Extract the [X, Y] coordinate from the center of the cell holding the provided text.  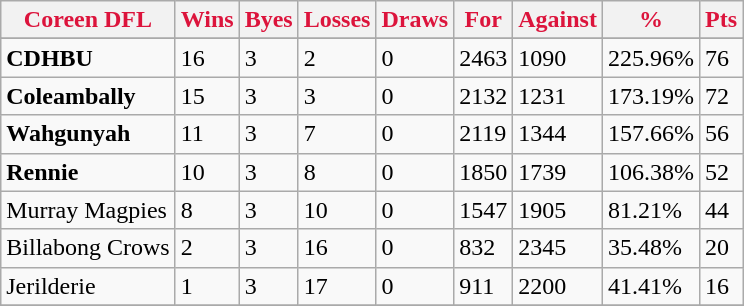
1090 [558, 58]
81.21% [650, 210]
11 [207, 134]
76 [722, 58]
56 [722, 134]
106.38% [650, 172]
225.96% [650, 58]
832 [484, 248]
52 [722, 172]
15 [207, 96]
1739 [558, 172]
Losses [337, 20]
CDHBU [88, 58]
Byes [268, 20]
Rennie [88, 172]
1 [207, 286]
% [650, 20]
Draws [415, 20]
Against [558, 20]
1344 [558, 134]
Coreen DFL [88, 20]
2119 [484, 134]
Wins [207, 20]
1850 [484, 172]
2132 [484, 96]
1231 [558, 96]
911 [484, 286]
72 [722, 96]
Billabong Crows [88, 248]
Pts [722, 20]
Murray Magpies [88, 210]
17 [337, 286]
2345 [558, 248]
Wahgunyah [88, 134]
35.48% [650, 248]
157.66% [650, 134]
2463 [484, 58]
2200 [558, 286]
1547 [484, 210]
1905 [558, 210]
7 [337, 134]
44 [722, 210]
For [484, 20]
41.41% [650, 286]
173.19% [650, 96]
Coleambally [88, 96]
Jerilderie [88, 286]
20 [722, 248]
